Provide the [X, Y] coordinate of the cell's center where the given text is located.  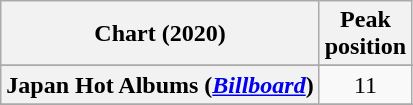
Peakposition [365, 34]
11 [365, 85]
Chart (2020) [160, 34]
Japan Hot Albums (Billboard) [160, 85]
